Locate the cell with the specified text and output its (X, Y) center coordinate. 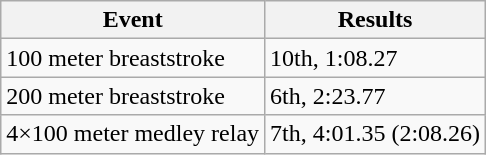
Event (133, 20)
200 meter breaststroke (133, 96)
Results (376, 20)
4×100 meter medley relay (133, 134)
10th, 1:08.27 (376, 58)
100 meter breaststroke (133, 58)
7th, 4:01.35 (2:08.26) (376, 134)
6th, 2:23.77 (376, 96)
